Locate the cell with the specified text and output its [x, y] center coordinate. 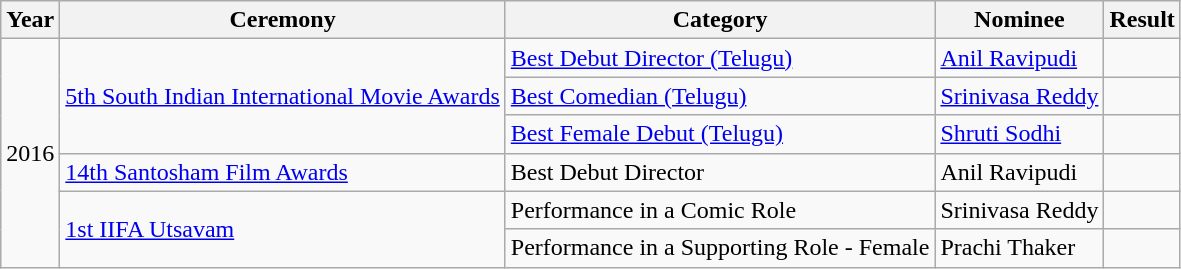
Best Debut Director (Telugu) [720, 58]
Best Comedian (Telugu) [720, 96]
Result [1142, 20]
1st IIFA Utsavam [282, 229]
Best Female Debut (Telugu) [720, 134]
5th South Indian International Movie Awards [282, 96]
Performance in a Supporting Role - Female [720, 248]
Prachi Thaker [1020, 248]
Performance in a Comic Role [720, 210]
Year [30, 20]
Best Debut Director [720, 172]
Category [720, 20]
2016 [30, 153]
Nominee [1020, 20]
Shruti Sodhi [1020, 134]
Ceremony [282, 20]
14th Santosham Film Awards [282, 172]
